Identify which cell holds the provided text, then report its [x, y] central coordinate. 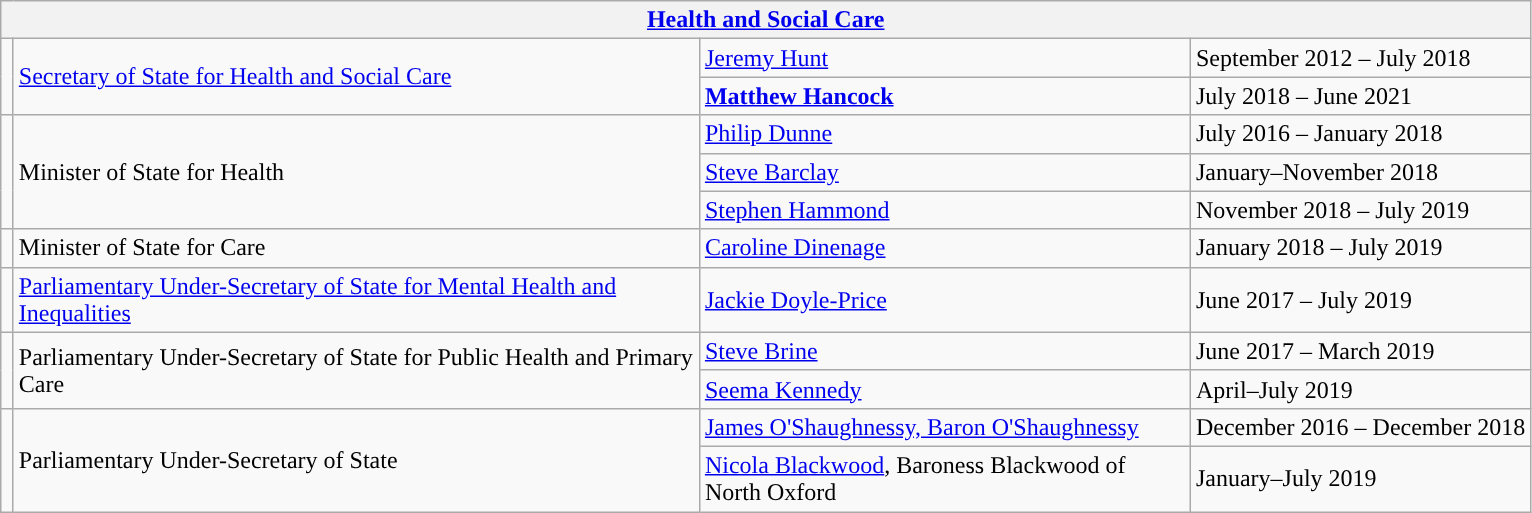
June 2017 – July 2019 [1360, 300]
Jeremy Hunt [944, 58]
Minister of State for Health [356, 172]
Seema Kennedy [944, 389]
Secretary of State for Health and Social Care [356, 77]
November 2018 – July 2019 [1360, 210]
Jackie Doyle-Price [944, 300]
Steve Brine [944, 351]
Parliamentary Under-Secretary of State for Public Health and Primary Care [356, 370]
January 2018 – July 2019 [1360, 248]
Stephen Hammond [944, 210]
July 2018 – June 2021 [1360, 96]
April–July 2019 [1360, 389]
January–July 2019 [1360, 478]
Health and Social Care [766, 20]
December 2016 – December 2018 [1360, 427]
January–November 2018 [1360, 172]
Parliamentary Under-Secretary of State [356, 460]
Nicola Blackwood, Baroness Blackwood of North Oxford [944, 478]
June 2017 – March 2019 [1360, 351]
Philip Dunne [944, 134]
James O'Shaughnessy, Baron O'Shaughnessy [944, 427]
July 2016 – January 2018 [1360, 134]
Parliamentary Under-Secretary of State for Mental Health and Inequalities [356, 300]
Steve Barclay [944, 172]
September 2012 – July 2018 [1360, 58]
Minister of State for Care [356, 248]
Matthew Hancock [944, 96]
Caroline Dinenage [944, 248]
